Return [x, y] of the center of cell containing provided text 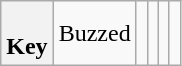
Key [27, 34]
Buzzed [94, 34]
